Provide the [x, y] coordinate of the cell's center where the given text is located.  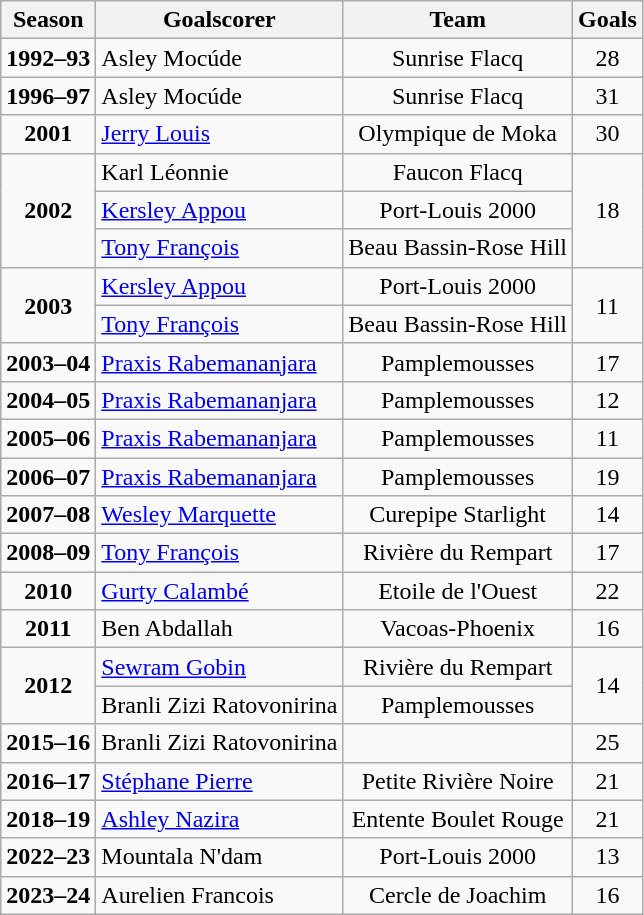
Curepipe Starlight [458, 515]
2003 [48, 305]
2003–04 [48, 362]
Olympique de Moka [458, 134]
Faucon Flacq [458, 172]
28 [608, 58]
2015–16 [48, 743]
Ashley Nazira [220, 819]
30 [608, 134]
2006–07 [48, 477]
2016–17 [48, 781]
Stéphane Pierre [220, 781]
13 [608, 857]
2008–09 [48, 553]
2001 [48, 134]
2007–08 [48, 515]
2018–19 [48, 819]
12 [608, 400]
Wesley Marquette [220, 515]
2023–24 [48, 895]
Season [48, 20]
2011 [48, 629]
22 [608, 591]
25 [608, 743]
18 [608, 210]
Aurelien Francois [220, 895]
Goals [608, 20]
Entente Boulet Rouge [458, 819]
31 [608, 96]
1996–97 [48, 96]
Cercle de Joachim [458, 895]
Gurty Calambé [220, 591]
Etoile de l'Ouest [458, 591]
2012 [48, 686]
2004–05 [48, 400]
2022–23 [48, 857]
2005–06 [48, 438]
Ben Abdallah [220, 629]
Mountala N'dam [220, 857]
2010 [48, 591]
19 [608, 477]
1992–93 [48, 58]
Jerry Louis [220, 134]
Petite Rivière Noire [458, 781]
Sewram Gobin [220, 667]
2002 [48, 210]
Karl Léonnie [220, 172]
Goalscorer [220, 20]
Vacoas-Phoenix [458, 629]
Team [458, 20]
